Find where the given text appears and provide that cell's center as (X, Y) coordinate. 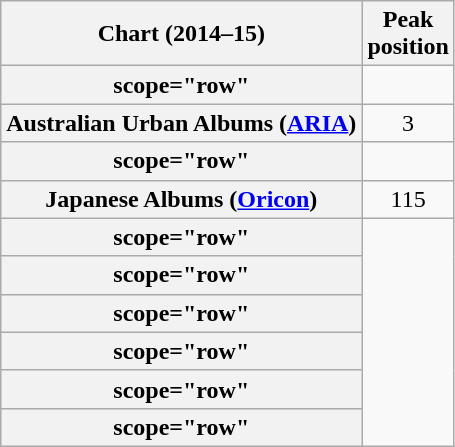
Peakposition (408, 34)
Australian Urban Albums (ARIA) (182, 123)
3 (408, 123)
115 (408, 199)
Chart (2014–15) (182, 34)
Japanese Albums (Oricon) (182, 199)
